Provide the (X, Y) coordinate of the cell's center where the given text is located.  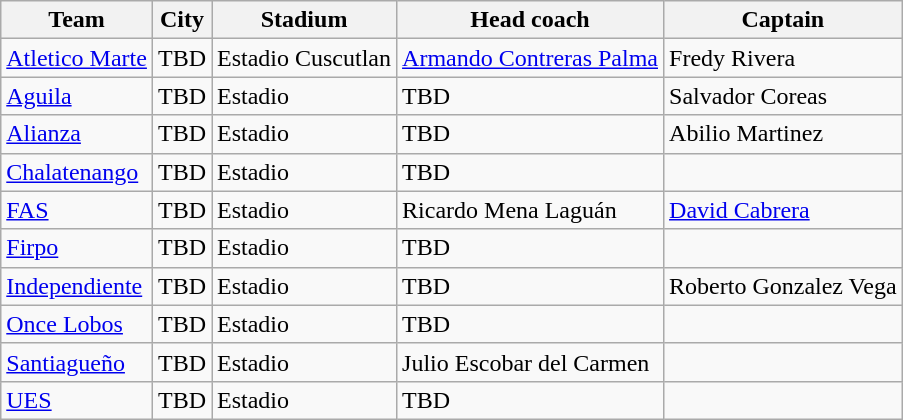
Once Lobos (77, 324)
Abilio Martinez (784, 134)
City (182, 20)
Alianza (77, 134)
Santiagueño (77, 362)
Salvador Coreas (784, 96)
Fredy Rivera (784, 58)
Ricardo Mena Laguán (530, 210)
Head coach (530, 20)
David Cabrera (784, 210)
Team (77, 20)
Estadio Cuscutlan (304, 58)
Independiente (77, 286)
Julio Escobar del Carmen (530, 362)
Captain (784, 20)
FAS (77, 210)
Firpo (77, 248)
Aguila (77, 96)
Chalatenango (77, 172)
Roberto Gonzalez Vega (784, 286)
Stadium (304, 20)
UES (77, 400)
Atletico Marte (77, 58)
Armando Contreras Palma (530, 58)
